For the text-containing cell, return its midpoint in [X, Y] coordinate format. 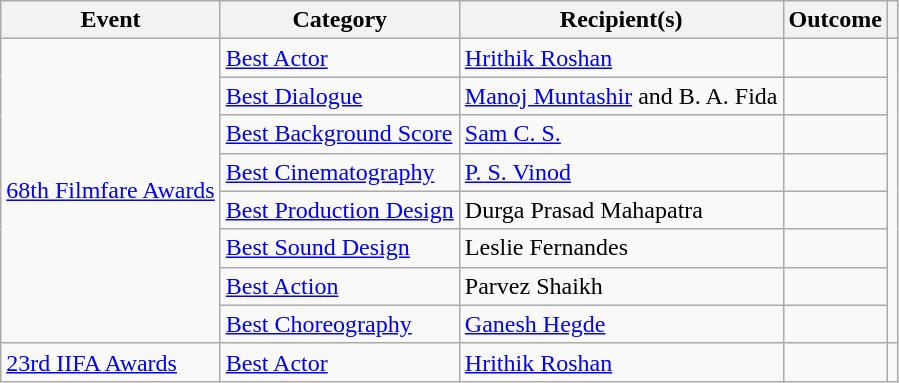
68th Filmfare Awards [110, 191]
Best Production Design [340, 210]
Best Choreography [340, 324]
Best Cinematography [340, 172]
Event [110, 20]
Manoj Muntashir and B. A. Fida [621, 96]
Outcome [835, 20]
Category [340, 20]
Best Action [340, 286]
Best Background Score [340, 134]
Best Sound Design [340, 248]
Durga Prasad Mahapatra [621, 210]
Ganesh Hegde [621, 324]
Sam C. S. [621, 134]
Recipient(s) [621, 20]
Leslie Fernandes [621, 248]
23rd IIFA Awards [110, 362]
P. S. Vinod [621, 172]
Parvez Shaikh [621, 286]
Best Dialogue [340, 96]
